From the cell containing the given text, extract its center point as [X, Y] coordinate. 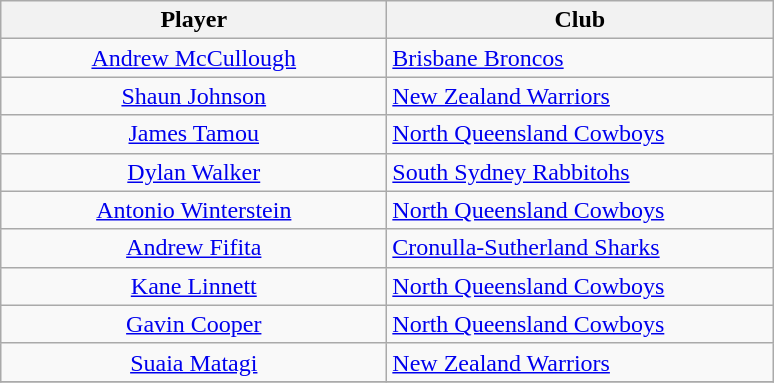
Andrew Fifita [194, 248]
Player [194, 20]
Dylan Walker [194, 172]
Cronulla-Sutherland Sharks [580, 248]
Shaun Johnson [194, 96]
Antonio Winterstein [194, 210]
South Sydney Rabbitohs [580, 172]
Kane Linnett [194, 286]
James Tamou [194, 134]
Brisbane Broncos [580, 58]
Club [580, 20]
Andrew McCullough [194, 58]
Suaia Matagi [194, 362]
Gavin Cooper [194, 324]
